Determine the (x, y) coordinate at the center of the cell enclosing the given text.  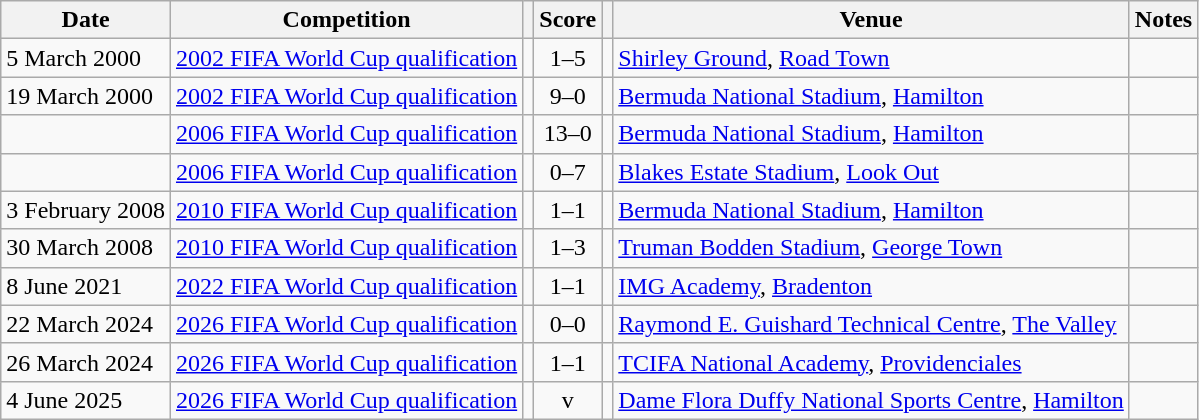
19 March 2000 (86, 96)
Venue (872, 20)
5 March 2000 (86, 58)
8 June 2021 (86, 286)
Date (86, 20)
Notes (1163, 20)
0–0 (568, 324)
3 February 2008 (86, 210)
Blakes Estate Stadium, Look Out (872, 172)
1–5 (568, 58)
22 March 2024 (86, 324)
Dame Flora Duffy National Sports Centre, Hamilton (872, 400)
Raymond E. Guishard Technical Centre, The Valley (872, 324)
30 March 2008 (86, 248)
4 June 2025 (86, 400)
0–7 (568, 172)
Competition (346, 20)
1–3 (568, 248)
13–0 (568, 134)
Truman Bodden Stadium, George Town (872, 248)
TCIFA National Academy, Providenciales (872, 362)
26 March 2024 (86, 362)
Score (568, 20)
IMG Academy, Bradenton (872, 286)
9–0 (568, 96)
2022 FIFA World Cup qualification (346, 286)
v (568, 400)
Shirley Ground, Road Town (872, 58)
